Pinpoint the cell where the given text exists, returning its [x, y] midpoint coordinate. 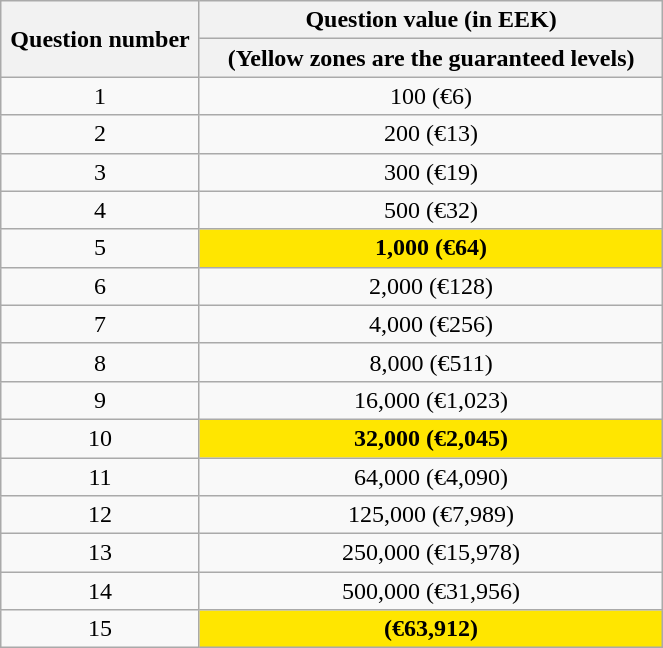
10 [100, 438]
1 [100, 96]
13 [100, 553]
32,000 (€2,045) [430, 438]
64,000 (€4,090) [430, 477]
4,000 (€256) [430, 324]
5 [100, 248]
1,000 (€64) [430, 248]
8,000 (€511) [430, 362]
(Yellow zones are the guaranteed levels) [430, 58]
9 [100, 400]
4 [100, 210]
14 [100, 591]
125,000 (€7,989) [430, 515]
200 (€13) [430, 134]
(€63,912) [430, 629]
7 [100, 324]
100 (€6) [430, 96]
2 [100, 134]
3 [100, 172]
8 [100, 362]
300 (€19) [430, 172]
6 [100, 286]
12 [100, 515]
500 (€32) [430, 210]
15 [100, 629]
Question value (in EEK) [430, 20]
500,000 (€31,956) [430, 591]
16,000 (€1,023) [430, 400]
2,000 (€128) [430, 286]
Question number [100, 39]
11 [100, 477]
250,000 (€15,978) [430, 553]
